Locate the cell with the specified text and output its [X, Y] center coordinate. 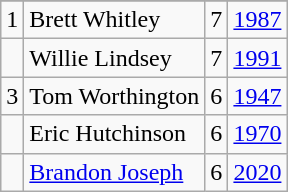
Brett Whitley [114, 20]
3 [12, 96]
1991 [258, 58]
2020 [258, 172]
1947 [258, 96]
Tom Worthington [114, 96]
Eric Hutchinson [114, 134]
Willie Lindsey [114, 58]
Brandon Joseph [114, 172]
1970 [258, 134]
1987 [258, 20]
1 [12, 20]
